Identify which cell holds the provided text, then report its [x, y] central coordinate. 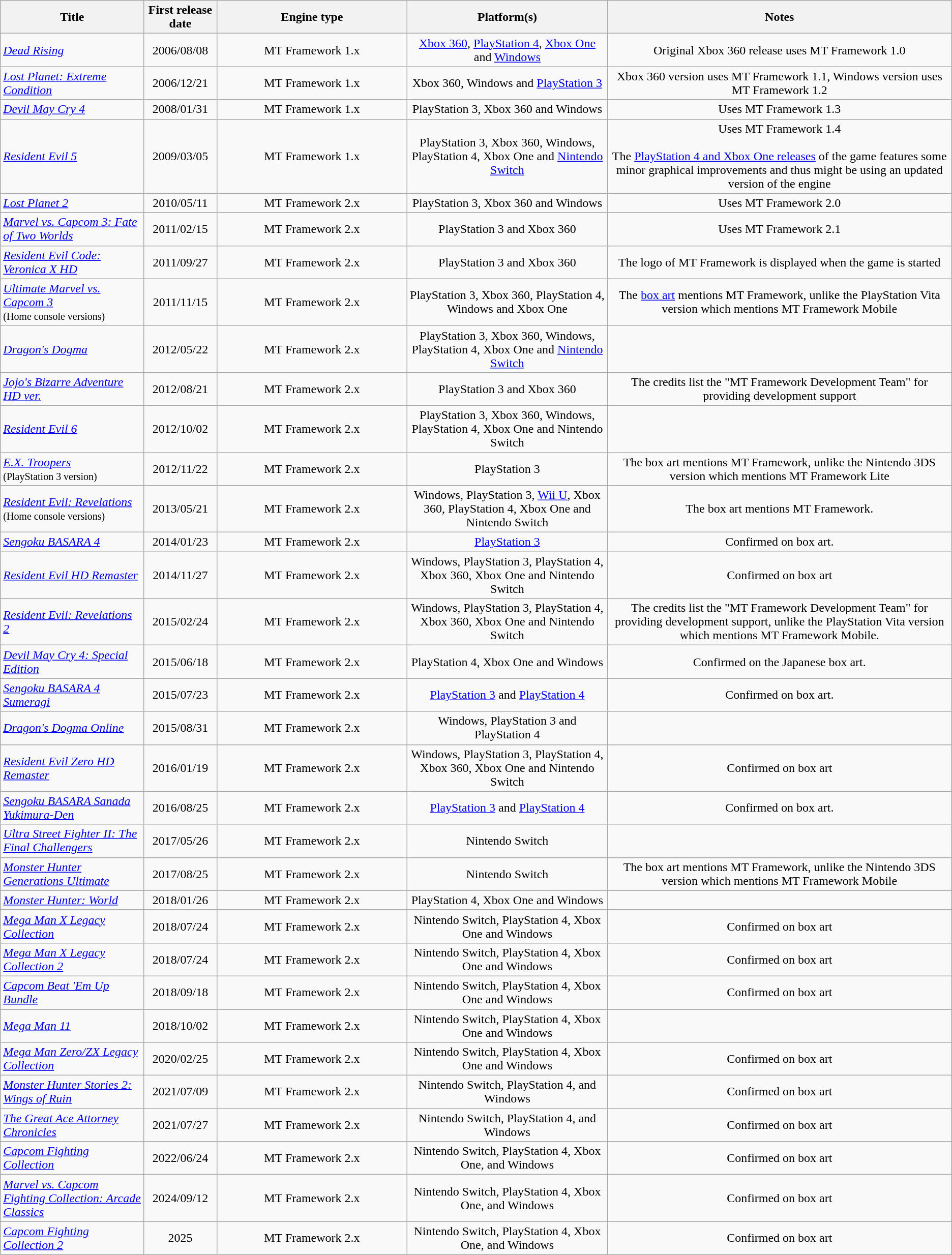
Marvel vs. Capcom Fighting Collection: Arcade Classics [72, 1198]
2018/09/18 [181, 993]
2010/05/11 [181, 203]
Dragon's Dogma Online [72, 728]
Devil May Cry 4: Special Edition [72, 662]
The credits list the "MT Framework Development Team" for providing development support [779, 389]
The box art mentions MT Framework, unlike the Nintendo 3DS version which mentions MT Framework Mobile [779, 874]
Notes [779, 17]
Platform(s) [507, 17]
Lost Planet: Extreme Condition [72, 83]
The box art mentions MT Framework, unlike the PlayStation Vita version which mentions MT Framework Mobile [779, 302]
The box art mentions MT Framework. [779, 509]
2014/11/27 [181, 575]
2015/06/18 [181, 662]
2012/05/22 [181, 349]
Mega Man 11 [72, 1025]
2025 [181, 1238]
Uses MT Framework 1.3 [779, 109]
2015/02/24 [181, 622]
2011/11/15 [181, 302]
Jojo's Bizarre Adventure HD ver. [72, 389]
Engine type [312, 17]
2022/06/24 [181, 1158]
Ultra Street Fighter II: The Final Challengers [72, 841]
2006/08/08 [181, 50]
Capcom Fighting Collection [72, 1158]
Mega Man X Legacy Collection [72, 927]
2017/05/26 [181, 841]
Windows, PlayStation 3, Wii U, Xbox 360, PlayStation 4, Xbox One and Nintendo Switch [507, 509]
2012/10/02 [181, 429]
Monster Hunter Generations Ultimate [72, 874]
2015/07/23 [181, 695]
Xbox 360, PlayStation 4, Xbox One and Windows [507, 50]
Original Xbox 360 release uses MT Framework 1.0 [779, 50]
Confirmed on the Japanese box art. [779, 662]
Resident Evil Code: Veronica X HD [72, 262]
Mega Man X Legacy Collection 2 [72, 959]
Marvel vs. Capcom 3: Fate of Two Worlds [72, 229]
Resident Evil Zero HD Remaster [72, 768]
2024/09/12 [181, 1198]
2018/01/26 [181, 900]
2016/01/19 [181, 768]
2008/01/31 [181, 109]
E.X. Troopers(PlayStation 3 version) [72, 469]
Capcom Fighting Collection 2 [72, 1238]
Title [72, 17]
2014/01/23 [181, 542]
Resident Evil: Revelations(Home console versions) [72, 509]
The logo of MT Framework is displayed when the game is started [779, 262]
The Great Ace Attorney Chronicles [72, 1125]
Sengoku BASARA Sanada Yukimura-Den [72, 808]
Dragon's Dogma [72, 349]
Monster Hunter Stories 2: Wings of Ruin [72, 1092]
Resident Evil 5 [72, 156]
2011/02/15 [181, 229]
2018/10/02 [181, 1025]
Capcom Beat 'Em Up Bundle [72, 993]
Resident Evil 6 [72, 429]
Resident Evil HD Remaster [72, 575]
2011/09/27 [181, 262]
Mega Man Zero/ZX Legacy Collection [72, 1059]
2009/03/05 [181, 156]
Uses MT Framework 2.1 [779, 229]
2013/05/21 [181, 509]
Devil May Cry 4 [72, 109]
Sengoku BASARA 4 Sumeragi [72, 695]
2012/11/22 [181, 469]
2021/07/09 [181, 1092]
Ultimate Marvel vs. Capcom 3(Home console versions) [72, 302]
Uses MT Framework 2.0 [779, 203]
PlayStation 3, Xbox 360, PlayStation 4, Windows and Xbox One [507, 302]
First release date [181, 17]
Dead Rising [72, 50]
2016/08/25 [181, 808]
The box art mentions MT Framework, unlike the Nintendo 3DS version which mentions MT Framework Lite [779, 469]
2015/08/31 [181, 728]
Resident Evil: Revelations 2 [72, 622]
Lost Planet 2 [72, 203]
2017/08/25 [181, 874]
2012/08/21 [181, 389]
Xbox 360 version uses MT Framework 1.1, Windows version uses MT Framework 1.2 [779, 83]
Sengoku BASARA 4 [72, 542]
Xbox 360, Windows and PlayStation 3 [507, 83]
2006/12/21 [181, 83]
Monster Hunter: World [72, 900]
2021/07/27 [181, 1125]
2020/02/25 [181, 1059]
Windows, PlayStation 3 and PlayStation 4 [507, 728]
